Return (x, y) of the center of cell containing provided text 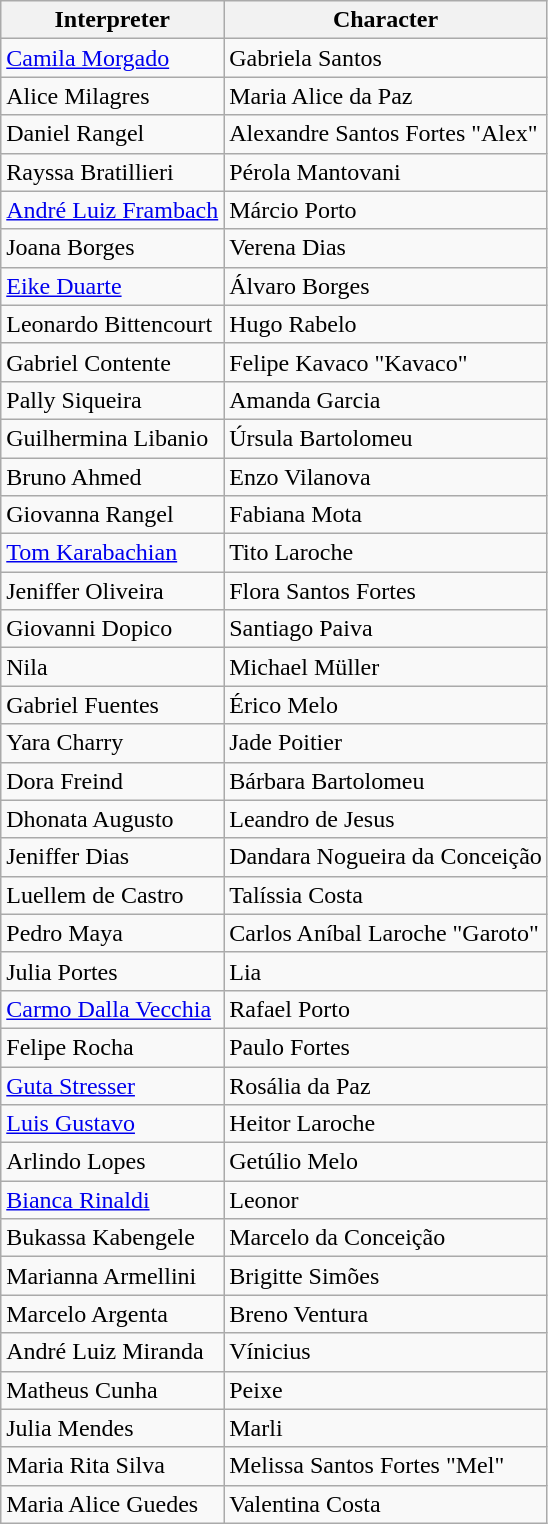
Character (386, 20)
Santiago Paiva (386, 629)
Bárbara Bartolomeu (386, 781)
Nila (112, 667)
Matheus Cunha (112, 1390)
Bianca Rinaldi (112, 1200)
Jeniffer Oliveira (112, 591)
Alice Milagres (112, 96)
Vínicius (386, 1352)
Tom Karabachian (112, 553)
André Luiz Frambach (112, 210)
Maria Rita Silva (112, 1466)
Dhonata Augusto (112, 819)
Heitor Laroche (386, 1124)
Pally Siqueira (112, 400)
Jade Poitier (386, 743)
Joana Borges (112, 248)
Julia Mendes (112, 1428)
Dora Freind (112, 781)
Marcelo da Conceição (386, 1238)
Leonor (386, 1200)
Peixe (386, 1390)
Enzo Vilanova (386, 477)
Arlindo Lopes (112, 1162)
Brigitte Simões (386, 1276)
Maria Alice da Paz (386, 96)
Marcelo Argenta (112, 1314)
Julia Portes (112, 971)
Interpreter (112, 20)
Yara Charry (112, 743)
Fabiana Mota (386, 515)
Amanda Garcia (386, 400)
Rafael Porto (386, 1009)
Tito Laroche (386, 553)
Guta Stresser (112, 1085)
Verena Dias (386, 248)
Getúlio Melo (386, 1162)
Guilhermina Libanio (112, 438)
Daniel Rangel (112, 134)
Giovanni Dopico (112, 629)
Leonardo Bittencourt (112, 324)
Eike Duarte (112, 286)
Valentina Costa (386, 1504)
Maria Alice Guedes (112, 1504)
Pedro Maya (112, 933)
Leandro de Jesus (386, 819)
Giovanna Rangel (112, 515)
Carlos Aníbal Laroche "Garoto" (386, 933)
Camila Morgado (112, 58)
Alexandre Santos Fortes "Alex" (386, 134)
Jeniffer Dias (112, 857)
Melissa Santos Fortes "Mel" (386, 1466)
Rayssa Bratillieri (112, 172)
Rosália da Paz (386, 1085)
Úrsula Bartolomeu (386, 438)
Luellem de Castro (112, 895)
André Luiz Miranda (112, 1352)
Bukassa Kabengele (112, 1238)
Gabriel Fuentes (112, 705)
Breno Ventura (386, 1314)
Talíssia Costa (386, 895)
Michael Müller (386, 667)
Gabriela Santos (386, 58)
Lia (386, 971)
Pérola Mantovani (386, 172)
Paulo Fortes (386, 1047)
Carmo Dalla Vecchia (112, 1009)
Álvaro Borges (386, 286)
Marli (386, 1428)
Felipe Rocha (112, 1047)
Marianna Armellini (112, 1276)
Hugo Rabelo (386, 324)
Márcio Porto (386, 210)
Gabriel Contente (112, 362)
Bruno Ahmed (112, 477)
Flora Santos Fortes (386, 591)
Felipe Kavaco "Kavaco" (386, 362)
Dandara Nogueira da Conceição (386, 857)
Érico Melo (386, 705)
Luis Gustavo (112, 1124)
